Output the [x, y] coordinate of the center of the cell containing the given text.  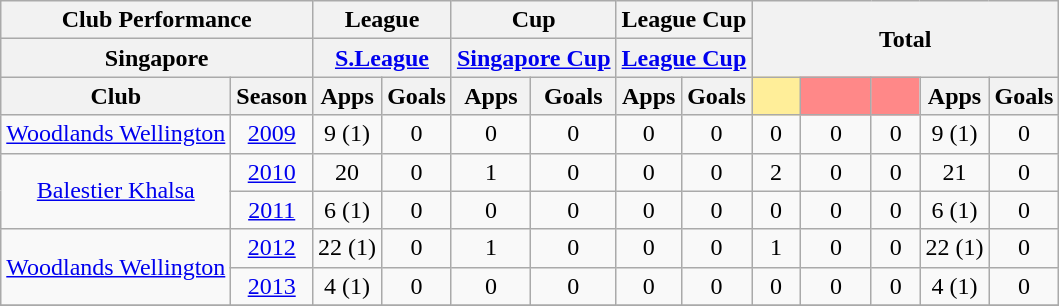
2013 [272, 286]
S.League [382, 58]
Club [116, 96]
20 [348, 172]
Singapore [157, 58]
2012 [272, 248]
21 [954, 172]
Club Performance [157, 20]
Singapore Cup [534, 58]
League [382, 20]
2009 [272, 134]
Balestier Khalsa [116, 191]
2 [776, 172]
2011 [272, 210]
Cup [534, 20]
2010 [272, 172]
Total [906, 39]
Season [272, 96]
